Pinpoint the cell where the given text exists, returning its (x, y) midpoint coordinate. 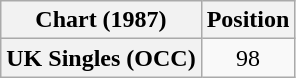
98 (248, 58)
UK Singles (OCC) (101, 58)
Chart (1987) (101, 20)
Position (248, 20)
